Scan for the cell matching the given text and deliver its (X, Y) coordinate at center. 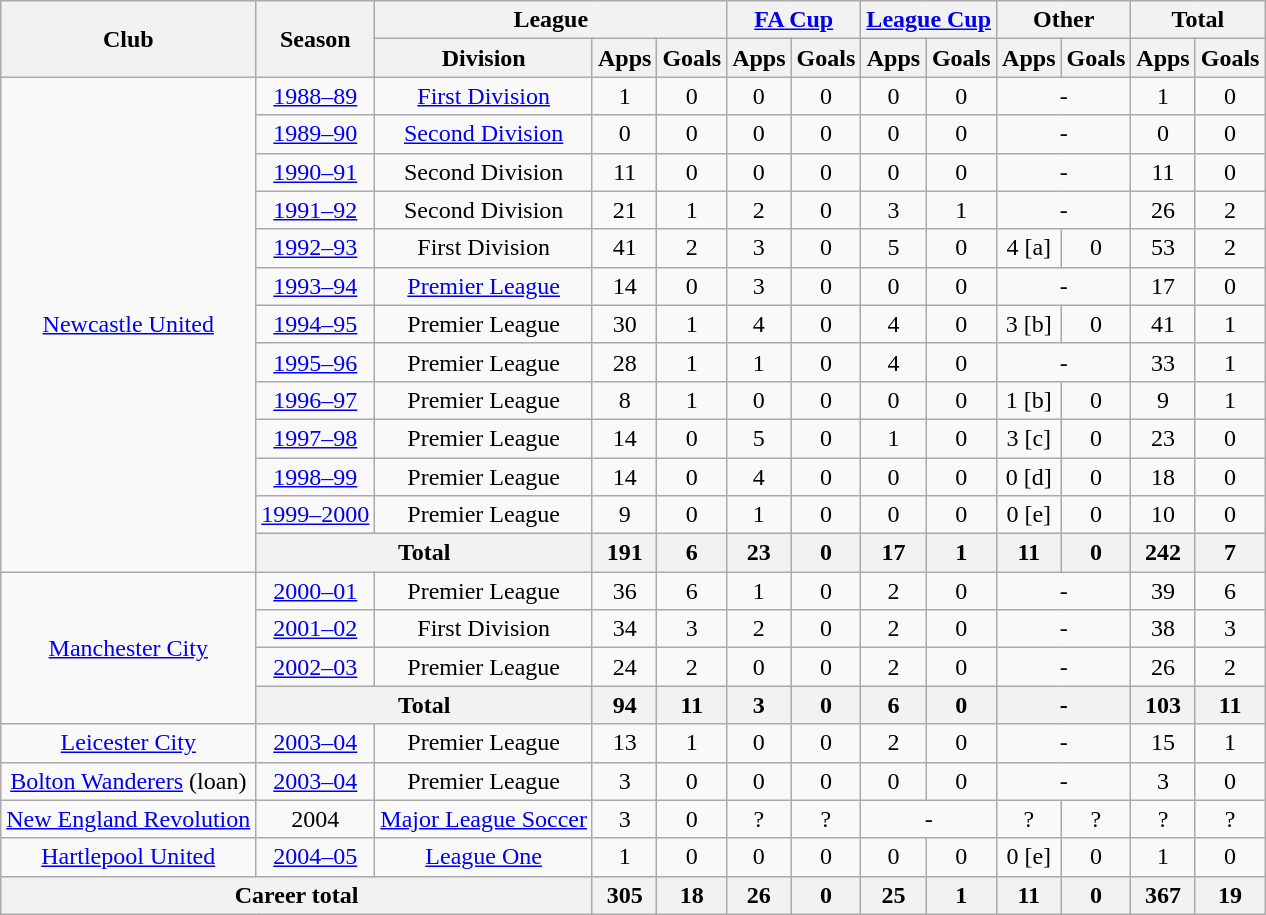
25 (894, 895)
39 (1163, 591)
13 (624, 743)
10 (1163, 515)
1989–90 (316, 134)
New England Revolution (128, 819)
8 (624, 400)
24 (624, 667)
33 (1163, 362)
League Cup (929, 20)
30 (624, 324)
3 [c] (1029, 438)
Other (1064, 20)
7 (1230, 553)
1999–2000 (316, 515)
1992–93 (316, 248)
Season (316, 39)
2004 (316, 819)
242 (1163, 553)
191 (624, 553)
4 [a] (1029, 248)
Club (128, 39)
38 (1163, 629)
1991–92 (316, 210)
1988–89 (316, 96)
0 [d] (1029, 477)
3 [b] (1029, 324)
2004–05 (316, 857)
1993–94 (316, 286)
15 (1163, 743)
FA Cup (794, 20)
28 (624, 362)
1995–96 (316, 362)
36 (624, 591)
2001–02 (316, 629)
2000–01 (316, 591)
53 (1163, 248)
103 (1163, 705)
34 (624, 629)
367 (1163, 895)
Hartlepool United (128, 857)
1994–95 (316, 324)
1997–98 (316, 438)
1998–99 (316, 477)
1996–97 (316, 400)
Division (484, 58)
League One (484, 857)
19 (1230, 895)
2002–03 (316, 667)
1 [b] (1029, 400)
1990–91 (316, 172)
Manchester City (128, 648)
21 (624, 210)
League (551, 20)
Career total (297, 895)
94 (624, 705)
Bolton Wanderers (loan) (128, 781)
305 (624, 895)
Leicester City (128, 743)
Newcastle United (128, 324)
Major League Soccer (484, 819)
